For the text-containing cell, return its midpoint in [X, Y] coordinate format. 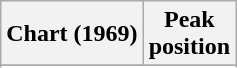
Peakposition [189, 34]
Chart (1969) [72, 34]
